Scan for the cell matching the given text and deliver its [x, y] coordinate at center. 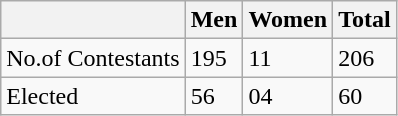
195 [214, 58]
60 [365, 96]
Total [365, 20]
206 [365, 58]
11 [288, 58]
Elected [93, 96]
56 [214, 96]
04 [288, 96]
Women [288, 20]
Men [214, 20]
No.of Contestants [93, 58]
